Search for the cell housing the specified text and yield its [X, Y] center coordinate. 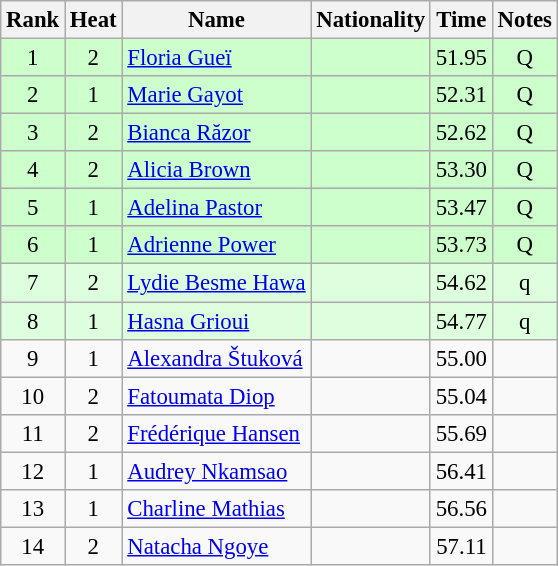
54.62 [461, 283]
Audrey Nkamsao [216, 471]
55.00 [461, 358]
53.47 [461, 208]
Bianca Răzor [216, 133]
10 [33, 396]
54.77 [461, 321]
Charline Mathias [216, 509]
Hasna Grioui [216, 321]
9 [33, 358]
12 [33, 471]
4 [33, 170]
Time [461, 20]
Marie Gayot [216, 95]
8 [33, 321]
57.11 [461, 546]
7 [33, 283]
Adrienne Power [216, 245]
Natacha Ngoye [216, 546]
55.69 [461, 433]
Rank [33, 20]
56.56 [461, 509]
Fatoumata Diop [216, 396]
53.73 [461, 245]
14 [33, 546]
13 [33, 509]
53.30 [461, 170]
52.62 [461, 133]
11 [33, 433]
55.04 [461, 396]
Adelina Pastor [216, 208]
Alexandra Štuková [216, 358]
Lydie Besme Hawa [216, 283]
52.31 [461, 95]
Alicia Brown [216, 170]
Notes [524, 20]
Heat [94, 20]
3 [33, 133]
Name [216, 20]
56.41 [461, 471]
6 [33, 245]
5 [33, 208]
Frédérique Hansen [216, 433]
Nationality [370, 20]
51.95 [461, 58]
Floria Gueï [216, 58]
